Scan for the cell matching the given text and deliver its [X, Y] coordinate at center. 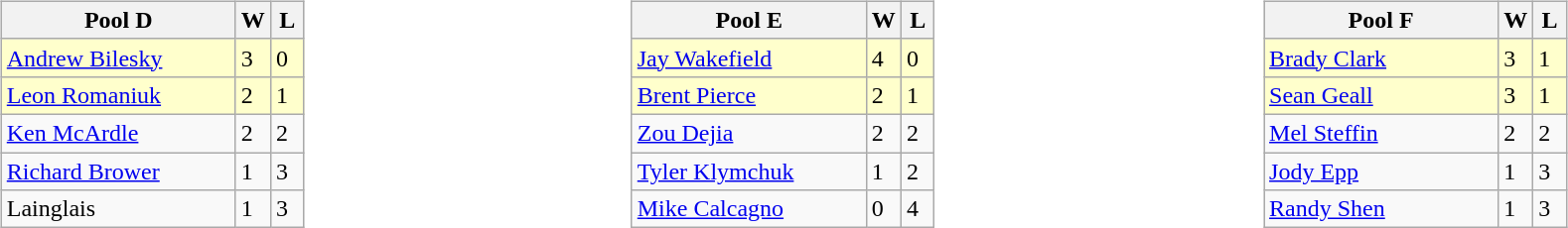
Brent Pierce [749, 95]
Pool F [1381, 20]
Zou Dejia [749, 133]
Andrew Bilesky [118, 57]
Jody Epp [1381, 171]
Lainglais [118, 209]
Ken McArdle [118, 133]
Pool D [118, 20]
Sean Geall [1381, 95]
Mike Calcagno [749, 209]
Randy Shen [1381, 209]
Richard Brower [118, 171]
Brady Clark [1381, 57]
Tyler Klymchuk [749, 171]
Leon Romaniuk [118, 95]
Pool E [749, 20]
Mel Steffin [1381, 133]
Jay Wakefield [749, 57]
